Provide the [X, Y] coordinate of the cell's center where the given text is located.  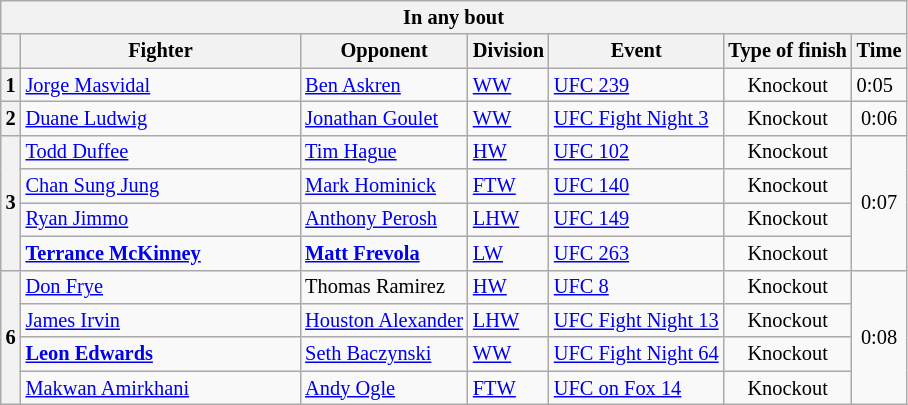
Time [880, 51]
Seth Baczynski [384, 354]
Ryan Jimmo [161, 219]
LW [508, 253]
Anthony Perosh [384, 219]
Matt Frevola [384, 253]
Terrance McKinney [161, 253]
UFC 140 [636, 186]
UFC Fight Night 13 [636, 320]
Jorge Masvidal [161, 85]
Duane Ludwig [161, 118]
Mark Hominick [384, 186]
UFC 149 [636, 219]
Thomas Ramirez [384, 287]
Andy Ogle [384, 388]
Division [508, 51]
UFC Fight Night 64 [636, 354]
Makwan Amirkhani [161, 388]
UFC 239 [636, 85]
Type of finish [787, 51]
Chan Sung Jung [161, 186]
UFC 263 [636, 253]
Opponent [384, 51]
Event [636, 51]
1 [11, 85]
0:06 [880, 118]
Todd Duffee [161, 152]
UFC 8 [636, 287]
Tim Hague [384, 152]
Fighter [161, 51]
0:08 [880, 338]
Houston Alexander [384, 320]
6 [11, 338]
James Irvin [161, 320]
2 [11, 118]
0:07 [880, 202]
UFC Fight Night 3 [636, 118]
Jonathan Goulet [384, 118]
3 [11, 202]
Don Frye [161, 287]
In any bout [454, 17]
0:05 [880, 85]
UFC 102 [636, 152]
Ben Askren [384, 85]
Leon Edwards [161, 354]
UFC on Fox 14 [636, 388]
